Find where the given text appears and provide that cell's center as (X, Y) coordinate. 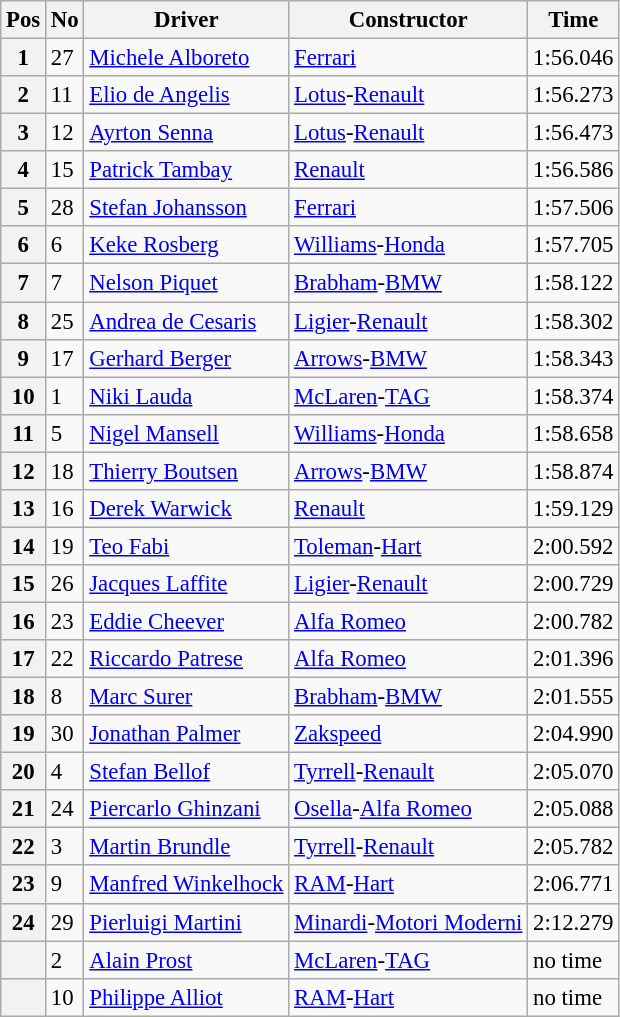
Patrick Tambay (186, 170)
Michele Alboreto (186, 58)
Toleman-Hart (408, 546)
Niki Lauda (186, 396)
2:05.070 (574, 772)
1:58.302 (574, 321)
20 (24, 772)
Jacques Laffite (186, 584)
2:01.555 (574, 697)
Piercarlo Ghinzani (186, 809)
Elio de Angelis (186, 95)
1:59.129 (574, 509)
Osella-Alfa Romeo (408, 809)
28 (65, 208)
Teo Fabi (186, 546)
Manfred Winkelhock (186, 885)
Gerhard Berger (186, 358)
Constructor (408, 20)
Keke Rosberg (186, 245)
Nelson Piquet (186, 283)
1:57.705 (574, 245)
Time (574, 20)
Marc Surer (186, 697)
Pierluigi Martini (186, 922)
30 (65, 734)
No (65, 20)
Alain Prost (186, 960)
25 (65, 321)
2:05.088 (574, 809)
1:58.874 (574, 471)
2:00.729 (574, 584)
1:56.473 (574, 133)
27 (65, 58)
Pos (24, 20)
Andrea de Cesaris (186, 321)
1:58.122 (574, 283)
1:56.273 (574, 95)
1:56.046 (574, 58)
2:05.782 (574, 847)
Philippe Alliot (186, 997)
1:57.506 (574, 208)
2:00.592 (574, 546)
2:06.771 (574, 885)
2:04.990 (574, 734)
Stefan Bellof (186, 772)
Riccardo Patrese (186, 659)
Jonathan Palmer (186, 734)
2:00.782 (574, 621)
26 (65, 584)
Driver (186, 20)
Ayrton Senna (186, 133)
Nigel Mansell (186, 433)
Derek Warwick (186, 509)
1:58.343 (574, 358)
2:12.279 (574, 922)
Thierry Boutsen (186, 471)
1:58.658 (574, 433)
1:58.374 (574, 396)
21 (24, 809)
2:01.396 (574, 659)
Zakspeed (408, 734)
1:56.586 (574, 170)
14 (24, 546)
29 (65, 922)
13 (24, 509)
Eddie Cheever (186, 621)
Minardi-Motori Moderni (408, 922)
Martin Brundle (186, 847)
Stefan Johansson (186, 208)
